Detect which cell encompasses the target text, then output its (x, y) center coordinate. 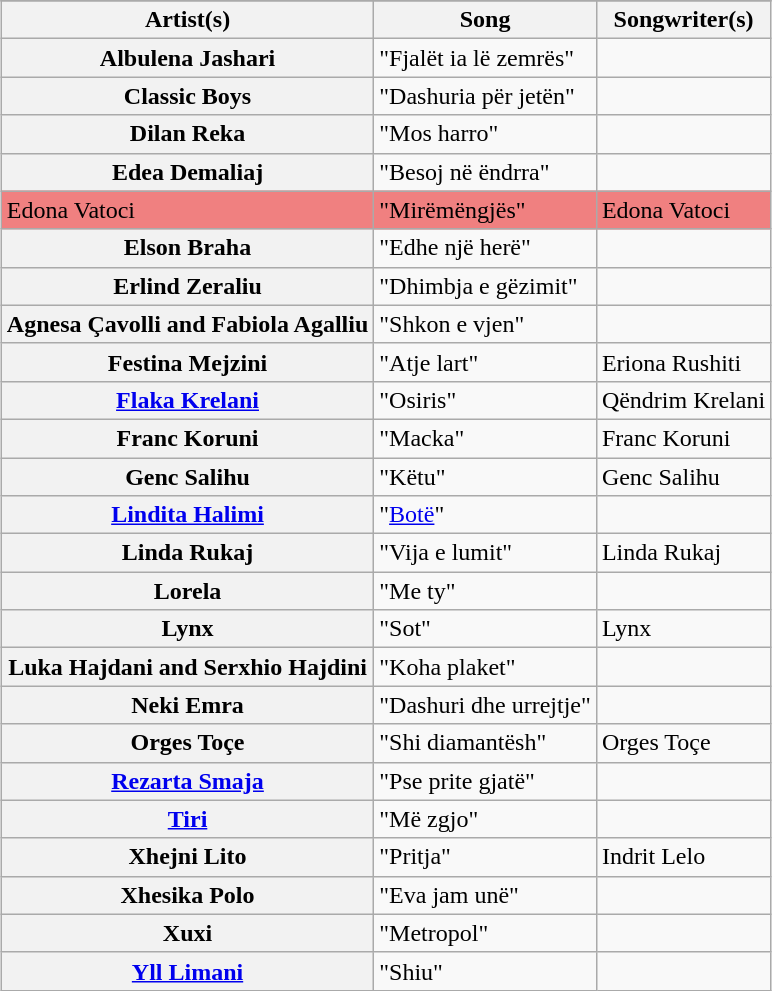
"Osiris" (486, 400)
"Dashuri dhe urrejtje" (486, 705)
Albulena Jashari (187, 58)
"Shkon e vjen" (486, 324)
"Këtu" (486, 477)
Artist(s) (187, 20)
"Vija e lumit" (486, 553)
Erlind Zeraliu (187, 286)
Agnesa Çavolli and Fabiola Agalliu (187, 324)
"Edhe një herë" (486, 248)
"Macka" (486, 438)
"Pse prite gjatë" (486, 781)
Dilan Reka (187, 134)
"Më zgjo" (486, 819)
Songwriter(s) (683, 20)
"Botë" (486, 515)
Festina Mejzini (187, 362)
Lorela (187, 591)
Xhesika Polo (187, 895)
"Shi diamantësh" (486, 743)
"Fjalët ia lë zemrës" (486, 58)
Classic Boys (187, 96)
Edea Demaliaj (187, 172)
"Pritja" (486, 857)
"Atje lart" (486, 362)
Lindita Halimi (187, 515)
Indrit Lelo (683, 857)
"Mirëmëngjës" (486, 210)
"Dhimbja e gëzimit" (486, 286)
"Metropol" (486, 933)
Xhejni Lito (187, 857)
"Sot" (486, 629)
"Dashuria për jetën" (486, 96)
Tiri (187, 819)
Xuxi (187, 933)
Song (486, 20)
"Eva jam unë" (486, 895)
Elson Braha (187, 248)
"Mos harro" (486, 134)
"Koha plaket" (486, 667)
"Me ty" (486, 591)
"Shiu" (486, 971)
Neki Emra (187, 705)
Yll Limani (187, 971)
Qëndrim Krelani (683, 400)
Eriona Rushiti (683, 362)
Luka Hajdani and Serxhio Hajdini (187, 667)
"Besoj në ëndrra" (486, 172)
Flaka Krelani (187, 400)
Rezarta Smaja (187, 781)
